Find where the given text appears and provide that cell's center as (X, Y) coordinate. 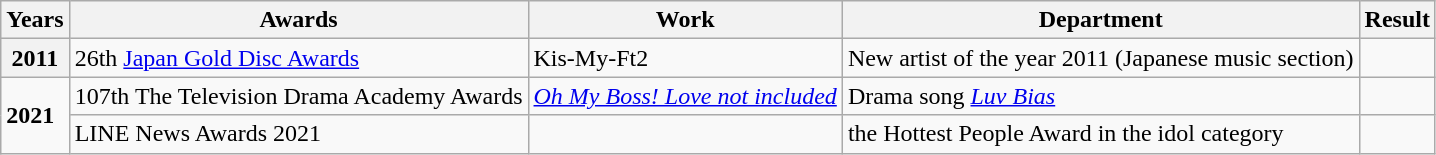
LINE News Awards 2021 (298, 134)
Kis-My-Ft2 (685, 58)
2011 (35, 58)
Awards (298, 20)
2021 (35, 115)
Department (1100, 20)
26th Japan Gold Disc Awards (298, 58)
Work (685, 20)
New artist of the year 2011 (Japanese music section) (1100, 58)
the Hottest People Award in the idol category (1100, 134)
Oh My Boss! Love not included (685, 96)
Years (35, 20)
Result (1397, 20)
Drama song Luv Bias (1100, 96)
107th The Television Drama Academy Awards (298, 96)
